Capture the cell that displays the provided text and extract its (X, Y) central coordinate. 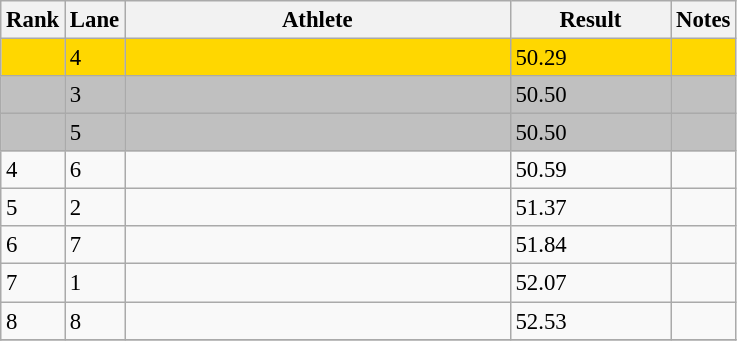
Notes (704, 20)
52.07 (590, 283)
50.29 (590, 58)
3 (95, 95)
1 (95, 283)
Athlete (318, 20)
Result (590, 20)
51.37 (590, 208)
2 (95, 208)
50.59 (590, 170)
Lane (95, 20)
52.53 (590, 321)
51.84 (590, 245)
Rank (33, 20)
